Output the [X, Y] coordinate of the center of the cell containing the given text.  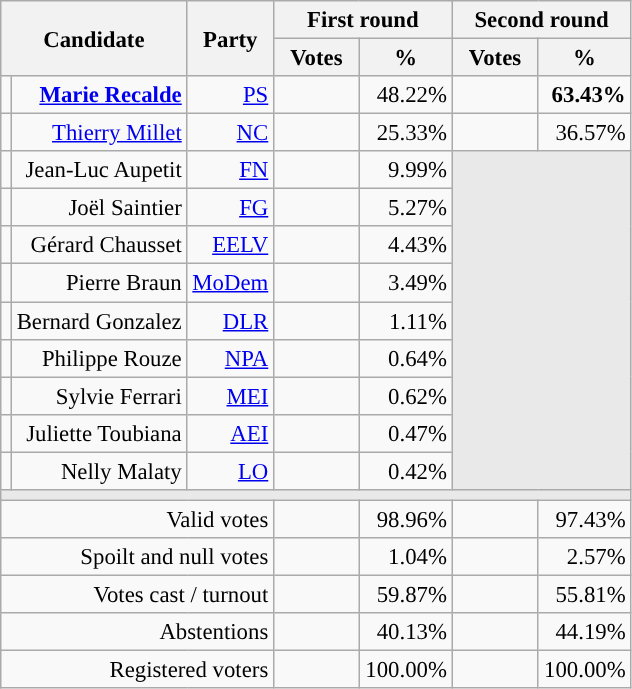
Philippe Rouze [99, 358]
1.04% [406, 557]
Juliette Toubiana [99, 433]
40.13% [406, 632]
DLR [230, 321]
2.57% [584, 557]
Candidate [94, 38]
1.11% [406, 321]
3.49% [406, 283]
FN [230, 170]
NC [230, 133]
55.81% [584, 594]
LO [230, 471]
Spoilt and null votes [138, 557]
Jean-Luc Aupetit [99, 170]
0.64% [406, 358]
Marie Recalde [99, 95]
98.96% [406, 519]
4.43% [406, 245]
Registered voters [138, 670]
97.43% [584, 519]
EELV [230, 245]
Thierry Millet [99, 133]
44.19% [584, 632]
Abstentions [138, 632]
Valid votes [138, 519]
Party [230, 38]
0.62% [406, 396]
NPA [230, 358]
PS [230, 95]
Nelly Malaty [99, 471]
First round [364, 20]
AEI [230, 433]
Sylvie Ferrari [99, 396]
0.42% [406, 471]
5.27% [406, 208]
25.33% [406, 133]
48.22% [406, 95]
Gérard Chausset [99, 245]
Second round [542, 20]
63.43% [584, 95]
0.47% [406, 433]
Votes cast / turnout [138, 594]
MEI [230, 396]
Pierre Braun [99, 283]
Bernard Gonzalez [99, 321]
59.87% [406, 594]
FG [230, 208]
9.99% [406, 170]
36.57% [584, 133]
Joël Saintier [99, 208]
MoDem [230, 283]
